From the cell containing the given text, extract its center point as (x, y) coordinate. 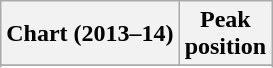
Chart (2013–14) (90, 34)
Peakposition (225, 34)
